Search for the cell housing the specified text and yield its (x, y) center coordinate. 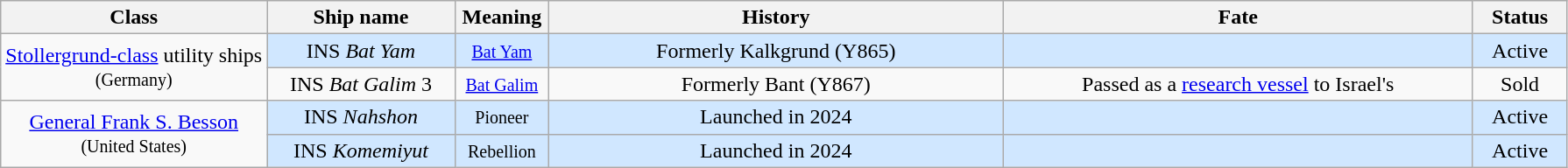
INS Bat Yam (361, 51)
INS Nahshon (361, 117)
Passed as a research vessel to Israel's (1238, 84)
INS Komemiyut (361, 150)
Rebellion (501, 150)
Formerly Kalkgrund (Y865) (776, 51)
Formerly Bant (Y867) (776, 84)
History (776, 17)
Bat Yam (501, 51)
Pioneer (501, 117)
Sold (1519, 84)
Fate (1238, 17)
Status (1519, 17)
Class (134, 17)
General Frank S. Besson(United States) (134, 134)
Bat Galim (501, 84)
Stollergrund-class utility ships(Germany) (134, 67)
Meaning (501, 17)
Ship name (361, 17)
INS Bat Galim 3 (361, 84)
